Pinpoint the cell where the given text exists, returning its [X, Y] midpoint coordinate. 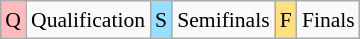
Qualification [88, 20]
Semifinals [223, 20]
Finals [328, 20]
Q [13, 20]
S [161, 20]
F [286, 20]
